Provide the (X, Y) coordinate of the cell's center where the given text is located.  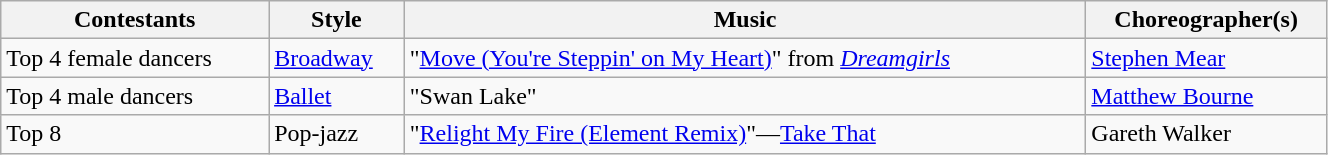
Music (745, 20)
Style (337, 20)
Gareth Walker (1206, 134)
Top 8 (135, 134)
Top 4 female dancers (135, 58)
Broadway (337, 58)
"Relight My Fire (Element Remix)"—Take That (745, 134)
Matthew Bourne (1206, 96)
"Move (You're Steppin' on My Heart)" from Dreamgirls (745, 58)
Pop-jazz (337, 134)
Ballet (337, 96)
Stephen Mear (1206, 58)
Choreographer(s) (1206, 20)
Contestants (135, 20)
"Swan Lake" (745, 96)
Top 4 male dancers (135, 96)
